Find where the given text appears and provide that cell's center as (x, y) coordinate. 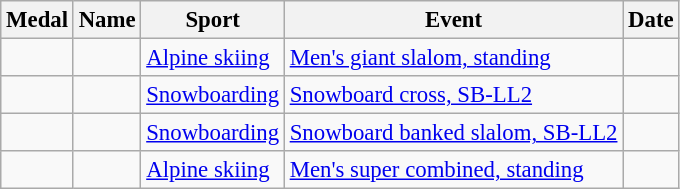
Snowboard cross, SB-LL2 (453, 95)
Name (107, 20)
Snowboard banked slalom, SB-LL2 (453, 133)
Men's super combined, standing (453, 170)
Men's giant slalom, standing (453, 58)
Sport (212, 20)
Date (651, 20)
Event (453, 20)
Medal (38, 20)
